Capture the cell that displays the provided text and extract its (X, Y) central coordinate. 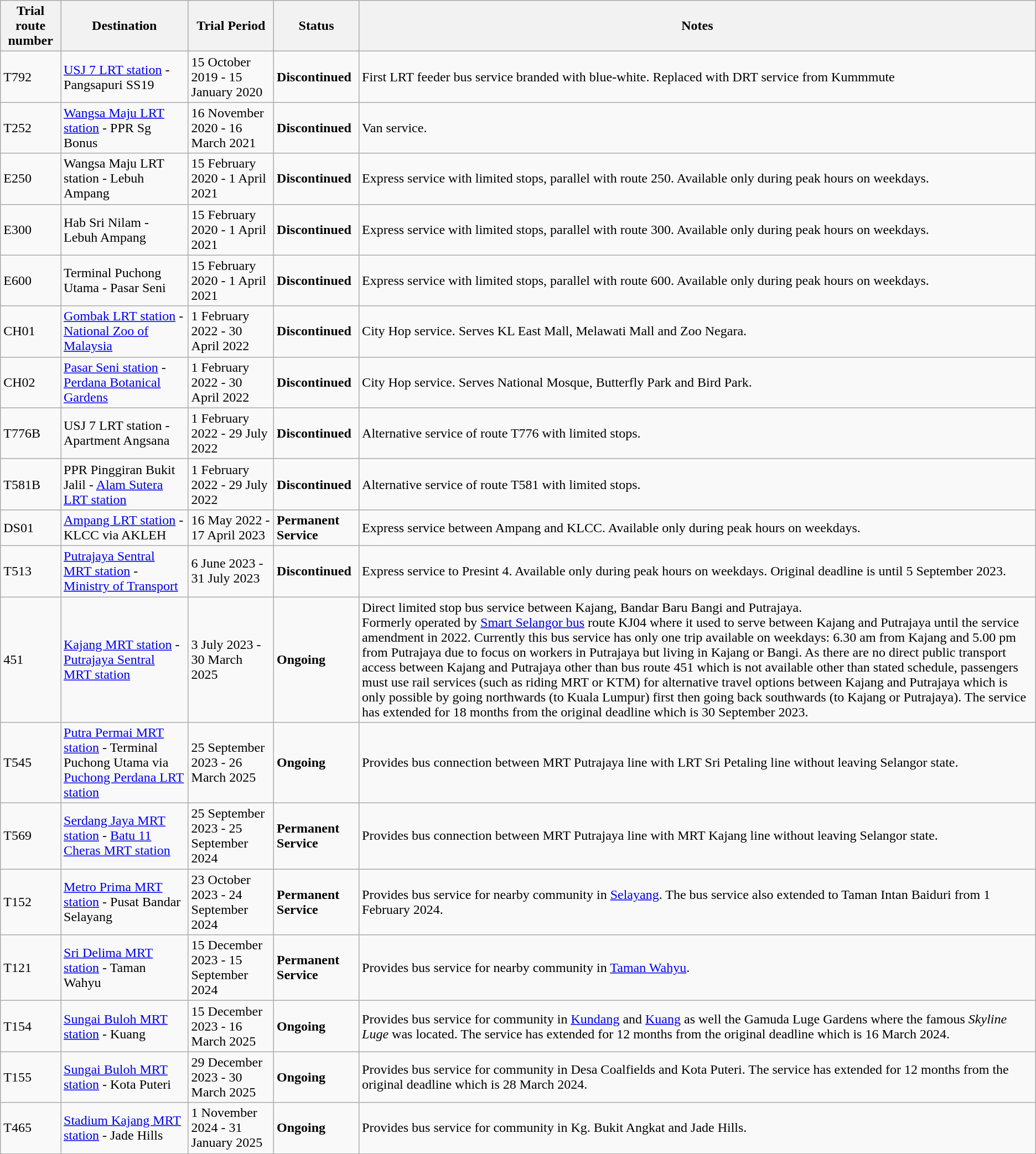
T569 (31, 836)
Kajang MRT station - Putrajaya Sentral MRT station (125, 659)
1 November 2024 - 31 January 2025 (231, 1128)
E600 (31, 280)
Trial route number (31, 26)
T155 (31, 1077)
Notes (697, 26)
T121 (31, 968)
E250 (31, 179)
T152 (31, 902)
Alternative service of route T776 with limited stops. (697, 433)
T776B (31, 433)
Provides bus service for nearby community in Selayang. The bus service also extended to Taman Intan Baiduri from 1 February 2024. (697, 902)
15 December 2023 - 16 March 2025 (231, 1026)
PPR Pinggiran Bukit Jalil - Alam Sutera LRT station (125, 484)
6 June 2023 - 31 July 2023 (231, 571)
Provides bus service for community in Kg. Bukit Angkat and Jade Hills. (697, 1128)
15 October 2019 - 15 January 2020 (231, 77)
Express service with limited stops, parallel with route 250. Available only during peak hours on weekdays. (697, 179)
Sungai Buloh MRT station - Kuang (125, 1026)
Trial Period (231, 26)
Provides bus connection between MRT Putrajaya line with LRT Sri Petaling line without leaving Selangor state. (697, 763)
Metro Prima MRT station - Pusat Bandar Selayang (125, 902)
25 September 2023 - 25 September 2024 (231, 836)
Alternative service of route T581 with limited stops. (697, 484)
T581B (31, 484)
25 September 2023 - 26 March 2025 (231, 763)
29 December 2023 - 30 March 2025 (231, 1077)
Sri Delima MRT station - Taman Wahyu (125, 968)
T513 (31, 571)
T252 (31, 128)
23 October 2023 - 24 September 2024 (231, 902)
Provides bus service for nearby community in Taman Wahyu. (697, 968)
T792 (31, 77)
Gombak LRT station - National Zoo of Malaysia (125, 331)
Pasar Seni station - Perdana Botanical Gardens (125, 382)
16 November 2020 - 16 March 2021 (231, 128)
City Hop service. Serves National Mosque, Butterfly Park and Bird Park. (697, 382)
Sungai Buloh MRT station - Kota Puteri (125, 1077)
Destination (125, 26)
Express service between Ampang and KLCC. Available only during peak hours on weekdays. (697, 528)
USJ 7 LRT station - Pangsapuri SS19 (125, 77)
City Hop service. Serves KL East Mall, Melawati Mall and Zoo Negara. (697, 331)
T545 (31, 763)
Terminal Puchong Utama - Pasar Seni (125, 280)
CH01 (31, 331)
Stadium Kajang MRT station - Jade Hills (125, 1128)
Putrajaya Sentral MRT station - Ministry of Transport (125, 571)
16 May 2022 - 17 April 2023 (231, 528)
T465 (31, 1128)
Express service with limited stops, parallel with route 300. Available only during peak hours on weekdays. (697, 230)
T154 (31, 1026)
451 (31, 659)
Putra Permai MRT station - Terminal Puchong Utama via Puchong Perdana LRT station (125, 763)
Wangsa Maju LRT station - Lebuh Ampang (125, 179)
Express service to Presint 4. Available only during peak hours on weekdays. Original deadline is until 5 September 2023. (697, 571)
E300 (31, 230)
15 December 2023 - 15 September 2024 (231, 968)
Serdang Jaya MRT station - Batu 11 Cheras MRT station (125, 836)
Provides bus connection between MRT Putrajaya line with MRT Kajang line without leaving Selangor state. (697, 836)
Wangsa Maju LRT station - PPR Sg Bonus (125, 128)
Hab Sri Nilam - Lebuh Ampang (125, 230)
DS01 (31, 528)
Van service. (697, 128)
Ampang LRT station - KLCC via AKLEH (125, 528)
First LRT feeder bus service branded with blue-white. Replaced with DRT service from Kummmute (697, 77)
CH02 (31, 382)
Express service with limited stops, parallel with route 600. Available only during peak hours on weekdays. (697, 280)
3 July 2023 - 30 March 2025 (231, 659)
Status (317, 26)
USJ 7 LRT station - Apartment Angsana (125, 433)
